Pinpoint the cell where the given text exists, returning its [X, Y] midpoint coordinate. 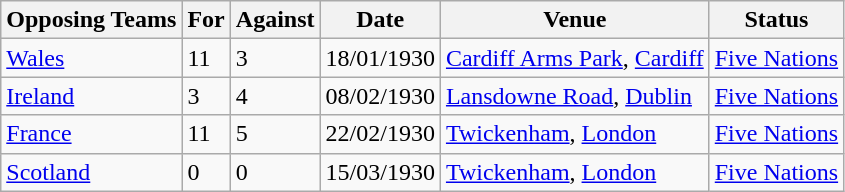
France [92, 134]
Date [380, 20]
For [206, 20]
Ireland [92, 96]
Opposing Teams [92, 20]
Venue [574, 20]
4 [275, 96]
18/01/1930 [380, 58]
08/02/1930 [380, 96]
Against [275, 20]
15/03/1930 [380, 172]
Status [776, 20]
Lansdowne Road, Dublin [574, 96]
Cardiff Arms Park, Cardiff [574, 58]
Scotland [92, 172]
5 [275, 134]
Wales [92, 58]
22/02/1930 [380, 134]
